Capture the cell that displays the provided text and extract its (X, Y) central coordinate. 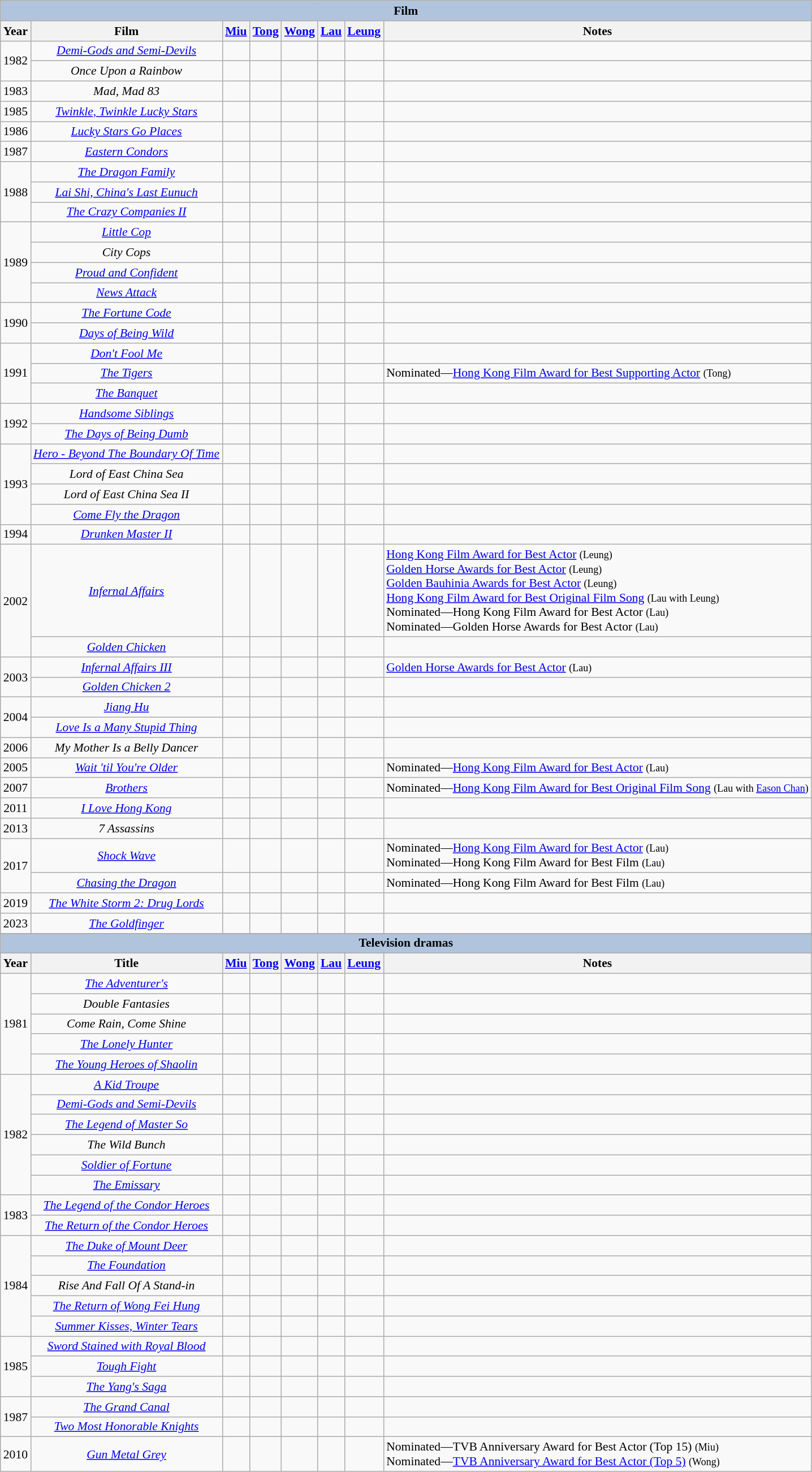
The Days of Being Dumb (127, 434)
Lord of East China Sea (127, 474)
The Young Heroes of Shaolin (127, 1064)
1990 (16, 323)
The Yang's Saga (127, 1387)
Golden Chicken 2 (127, 687)
Drunken Master II (127, 534)
Don't Fool Me (127, 353)
Title (127, 964)
The Emissary (127, 1185)
The Foundation (127, 1266)
Golden Horse Awards for Best Actor (Lau) (597, 667)
1986 (16, 132)
News Attack (127, 293)
The Adventurer's (127, 984)
1991 (16, 373)
The Legend of the Condor Heroes (127, 1206)
1992 (16, 424)
I Love Hong Kong (127, 808)
2013 (16, 828)
2017 (16, 865)
Infernal Affairs III (127, 667)
2019 (16, 903)
Soldier of Fortune (127, 1165)
2005 (16, 768)
1993 (16, 484)
Days of Being Wild (127, 333)
Nominated—Hong Kong Film Award for Best Actor (Lau) (597, 768)
The Lonely Hunter (127, 1044)
Tough Fight (127, 1367)
Come Rain, Come Shine (127, 1024)
City Cops (127, 253)
Lucky Stars Go Places (127, 132)
2010 (16, 1454)
The Fortune Code (127, 313)
Chasing the Dragon (127, 883)
Jiang Hu (127, 707)
Eastern Condors (127, 152)
Wait 'til You're Older (127, 768)
1994 (16, 534)
The Goldfinger (127, 923)
Television dramas (406, 943)
Summer Kisses, Winter Tears (127, 1326)
Nominated—Hong Kong Film Award for Best Original Film Song (Lau with Eason Chan) (597, 788)
A Kid Troupe (127, 1085)
Sword Stained with Royal Blood (127, 1346)
Little Cop (127, 232)
Nominated—Hong Kong Film Award for Best Actor (Lau)Nominated—Hong Kong Film Award for Best Film (Lau) (597, 855)
7 Assassins (127, 828)
Double Fantasies (127, 1004)
Lord of East China Sea II (127, 494)
Gun Metal Grey (127, 1454)
2023 (16, 923)
Nominated—TVB Anniversary Award for Best Actor (Top 15) (Miu)Nominated—TVB Anniversary Award for Best Actor (Top 5) (Wong) (597, 1454)
The Grand Canal (127, 1407)
The Banquet (127, 394)
2003 (16, 677)
2011 (16, 808)
2002 (16, 601)
Handsome Siblings (127, 414)
The Return of the Condor Heroes (127, 1225)
My Mother Is a Belly Dancer (127, 748)
Hero - Beyond The Boundary Of Time (127, 454)
The Legend of Master So (127, 1125)
Proud and Confident (127, 273)
The White Storm 2: Drug Lords (127, 903)
Lai Shi, China's Last Eunuch (127, 192)
1988 (16, 192)
2006 (16, 748)
Infernal Affairs (127, 590)
The Dragon Family (127, 172)
1984 (16, 1286)
2007 (16, 788)
1981 (16, 1024)
The Crazy Companies II (127, 212)
2004 (16, 717)
1989 (16, 262)
Rise And Fall Of A Stand-in (127, 1286)
The Duke of Mount Deer (127, 1246)
Come Fly the Dragon (127, 515)
Brothers (127, 788)
Two Most Honorable Knights (127, 1427)
The Return of Wong Fei Hung (127, 1306)
Love Is a Many Stupid Thing (127, 728)
Nominated—Hong Kong Film Award for Best Film (Lau) (597, 883)
Mad, Mad 83 (127, 92)
Twinkle, Twinkle Lucky Stars (127, 111)
The Wild Bunch (127, 1145)
Golden Chicken (127, 647)
The Tigers (127, 373)
Once Upon a Rainbow (127, 71)
Shock Wave (127, 855)
Nominated—Hong Kong Film Award for Best Supporting Actor (Tong) (597, 373)
